Extract the [x, y] coordinate from the center of the cell holding the provided text.  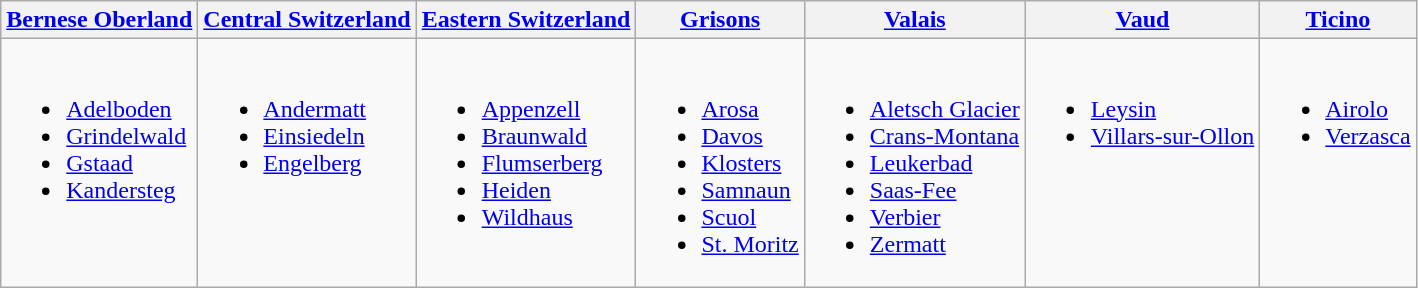
Valais [914, 20]
Aletsch GlacierCrans-MontanaLeukerbadSaas-FeeVerbierZermatt [914, 163]
Ticino [1338, 20]
AppenzellBraunwaldFlumserbergHeidenWildhaus [526, 163]
Central Switzerland [307, 20]
Grisons [720, 20]
Eastern Switzerland [526, 20]
AiroloVerzasca [1338, 163]
ArosaDavosKlostersSamnaunScuolSt. Moritz [720, 163]
AdelbodenGrindelwaldGstaadKandersteg [100, 163]
Vaud [1142, 20]
AndermattEinsiedelnEngelberg [307, 163]
Bernese Oberland [100, 20]
LeysinVillars-sur-Ollon [1142, 163]
